Output the [X, Y] coordinate of the center of the cell containing the given text.  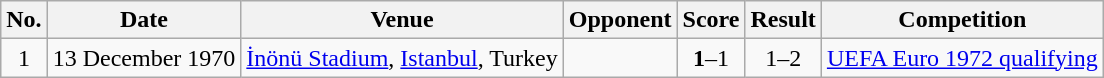
Venue [402, 20]
Score [711, 20]
No. [24, 20]
1 [24, 58]
Opponent [620, 20]
13 December 1970 [144, 58]
Competition [962, 20]
1–1 [711, 58]
UEFA Euro 1972 qualifying [962, 58]
Result [783, 20]
Date [144, 20]
İnönü Stadium, Istanbul, Turkey [402, 58]
1–2 [783, 58]
